Scan for the cell matching the given text and deliver its [x, y] coordinate at center. 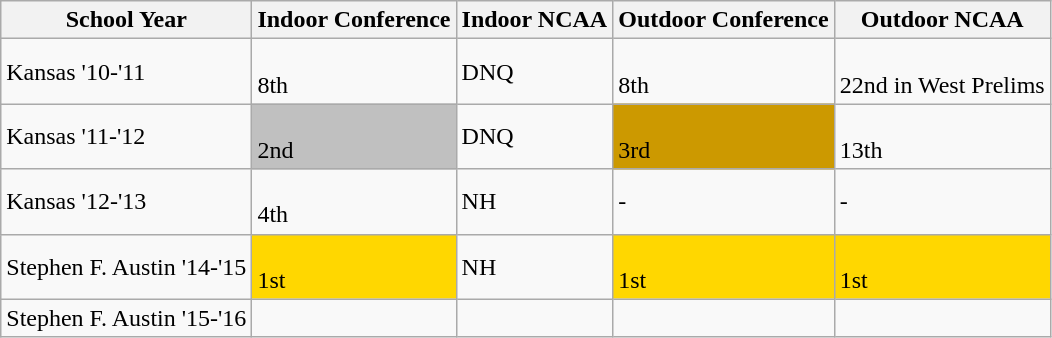
4th [354, 202]
Indoor NCAA [534, 20]
Outdoor NCAA [942, 20]
2nd [354, 136]
22nd in West Prelims [942, 72]
Kansas '11-'12 [126, 136]
13th [942, 136]
Stephen F. Austin '14-'15 [126, 266]
Indoor Conference [354, 20]
School Year [126, 20]
3rd [724, 136]
Kansas '12-'13 [126, 202]
Stephen F. Austin '15-'16 [126, 318]
Kansas '10-'11 [126, 72]
Outdoor Conference [724, 20]
